Determine the [x, y] coordinate at the center of the cell enclosing the given text.  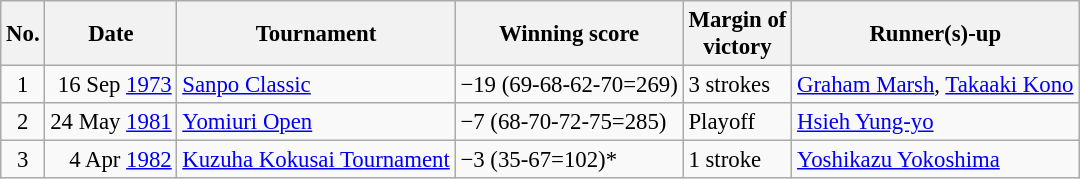
24 May 1981 [111, 122]
2 [23, 122]
−19 (69-68-62-70=269) [569, 85]
−3 (35-67=102)* [569, 160]
1 [23, 85]
3 strokes [738, 85]
Date [111, 34]
Hsieh Yung-yo [936, 122]
1 stroke [738, 160]
Graham Marsh, Takaaki Kono [936, 85]
Kuzuha Kokusai Tournament [316, 160]
4 Apr 1982 [111, 160]
3 [23, 160]
Margin ofvictory [738, 34]
Sanpo Classic [316, 85]
Winning score [569, 34]
Yomiuri Open [316, 122]
No. [23, 34]
Playoff [738, 122]
16 Sep 1973 [111, 85]
Yoshikazu Yokoshima [936, 160]
Runner(s)-up [936, 34]
Tournament [316, 34]
−7 (68-70-72-75=285) [569, 122]
